For the text-containing cell, return its midpoint in [X, Y] coordinate format. 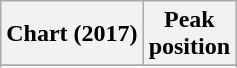
Peak position [189, 34]
Chart (2017) [72, 34]
